From the cell containing the given text, extract its center point as [x, y] coordinate. 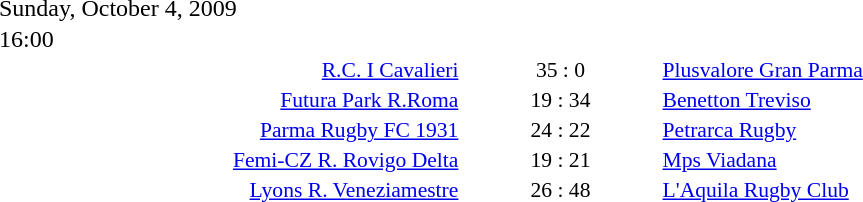
19 : 34 [560, 100]
24 : 22 [560, 130]
35 : 0 [560, 70]
19 : 21 [560, 160]
